Detect which cell encompasses the target text, then output its (x, y) center coordinate. 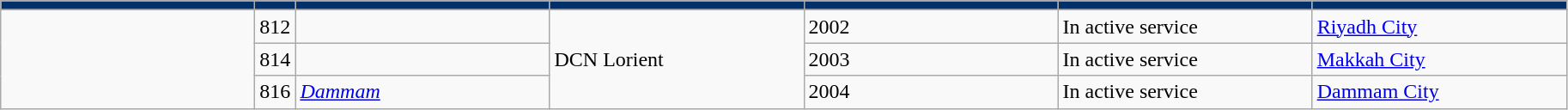
814 (275, 59)
Riyadh City (1439, 27)
Dammam City (1439, 92)
2003 (931, 59)
2004 (931, 92)
Makkah City (1439, 59)
2002 (931, 27)
Dammam (422, 92)
DCN Lorient (677, 59)
816 (275, 92)
812 (275, 27)
